Pinpoint the cell where the given text exists, returning its (x, y) midpoint coordinate. 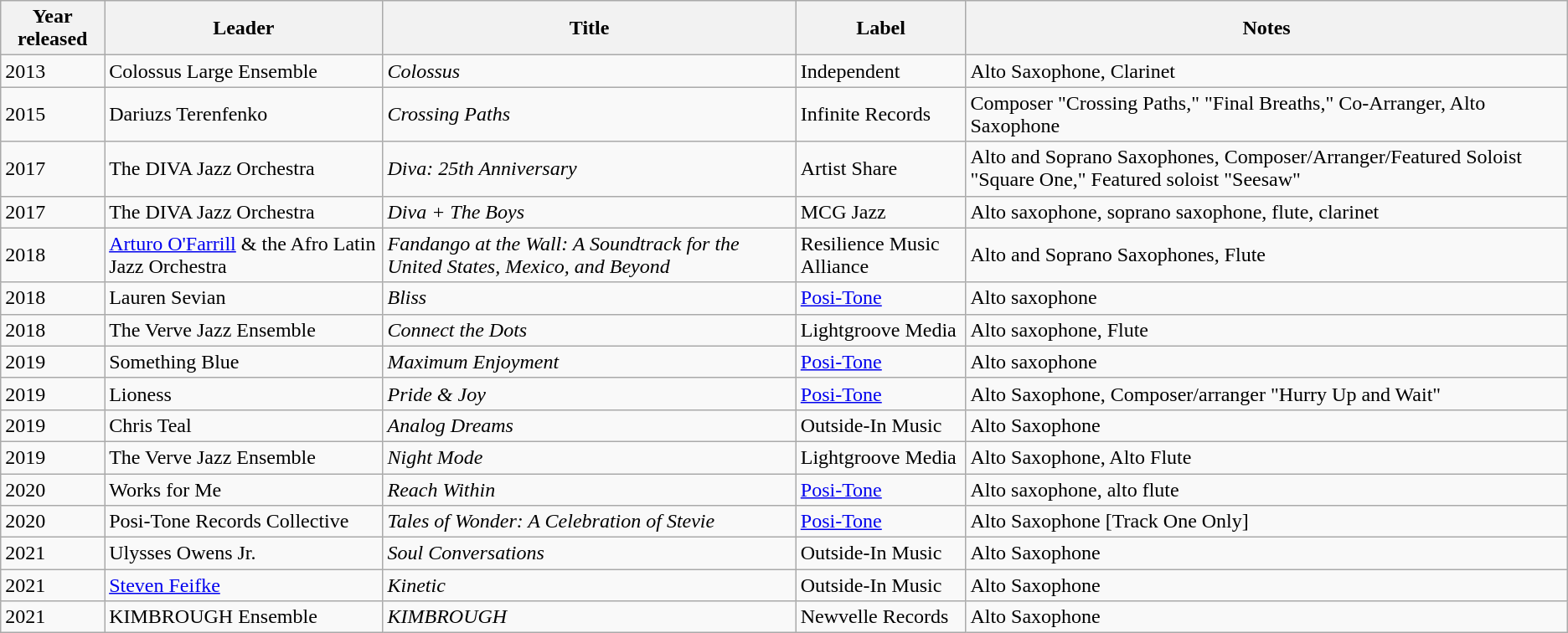
Diva + The Boys (590, 212)
Posi-Tone Records Collective (244, 522)
KIMBROUGH (590, 617)
Arturo O'Farrill & the Afro Latin Jazz Orchestra (244, 255)
Bliss (590, 298)
Colossus Large Ensemble (244, 71)
Notes (1266, 28)
Resilience Music Alliance (881, 255)
Steven Feifke (244, 585)
Composer "Crossing Paths," "Final Breaths," Co-Arranger, Alto Saxophone (1266, 114)
Alto Saxophone, Alto Flute (1266, 457)
Pride & Joy (590, 394)
Dariuzs Terenfenko (244, 114)
Title (590, 28)
Artist Share (881, 169)
Analog Dreams (590, 425)
Infinite Records (881, 114)
Lioness (244, 394)
Fandango at the Wall: A Soundtrack for the United States, Mexico, and Beyond (590, 255)
Night Mode (590, 457)
Alto and Soprano Saxophones, Composer/Arranger/Featured Soloist "Square One," Featured soloist "Seesaw" (1266, 169)
2013 (53, 71)
Diva: 25th Anniversary (590, 169)
Colossus (590, 71)
Alto Saxophone [Track One Only] (1266, 522)
Reach Within (590, 490)
Connect the Dots (590, 330)
Independent (881, 71)
Alto Saxophone, Composer/arranger "Hurry Up and Wait" (1266, 394)
Crossing Paths (590, 114)
Alto saxophone, soprano saxophone, flute, clarinet (1266, 212)
Maximum Enjoyment (590, 362)
Ulysses Owens Jr. (244, 553)
MCG Jazz (881, 212)
Something Blue (244, 362)
Lauren Sevian (244, 298)
Leader (244, 28)
Alto saxophone, alto flute (1266, 490)
Chris Teal (244, 425)
Alto and Soprano Saxophones, Flute (1266, 255)
Alto saxophone, Flute (1266, 330)
Label (881, 28)
Year released (53, 28)
Works for Me (244, 490)
Newvelle Records (881, 617)
Alto Saxophone, Clarinet (1266, 71)
Kinetic (590, 585)
Soul Conversations (590, 553)
KIMBROUGH Ensemble (244, 617)
Tales of Wonder: A Celebration of Stevie (590, 522)
2015 (53, 114)
